Scan for the cell matching the given text and deliver its [x, y] coordinate at center. 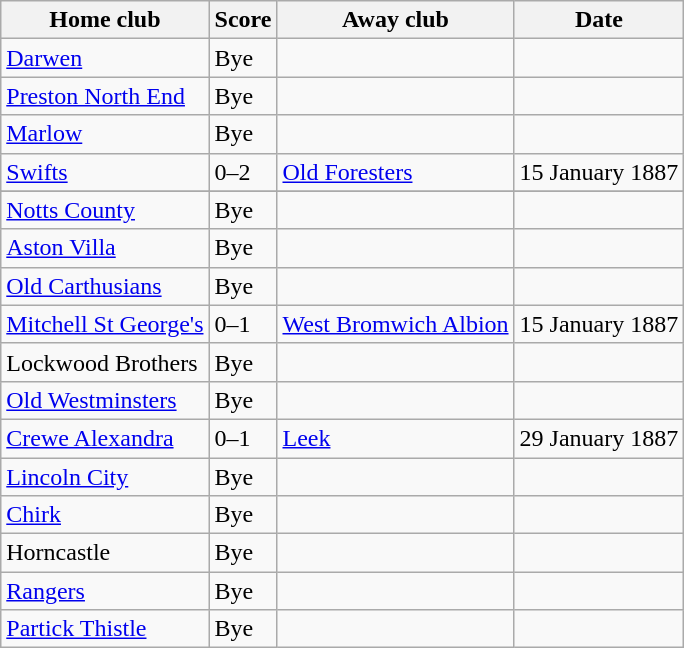
Horncastle [105, 553]
Aston Villa [105, 248]
West Bromwich Albion [396, 324]
Marlow [105, 134]
Partick Thistle [105, 629]
Darwen [105, 58]
Score [243, 20]
Home club [105, 20]
Notts County [105, 210]
Crewe Alexandra [105, 438]
29 January 1887 [599, 438]
Lincoln City [105, 477]
Date [599, 20]
Old Carthusians [105, 286]
Away club [396, 20]
Leek [396, 438]
Rangers [105, 591]
Chirk [105, 515]
Mitchell St George's [105, 324]
Old Foresters [396, 172]
0–2 [243, 172]
Lockwood Brothers [105, 362]
Old Westminsters [105, 400]
Preston North End [105, 96]
Swifts [105, 172]
